Detect which cell encompasses the target text, then output its (X, Y) center coordinate. 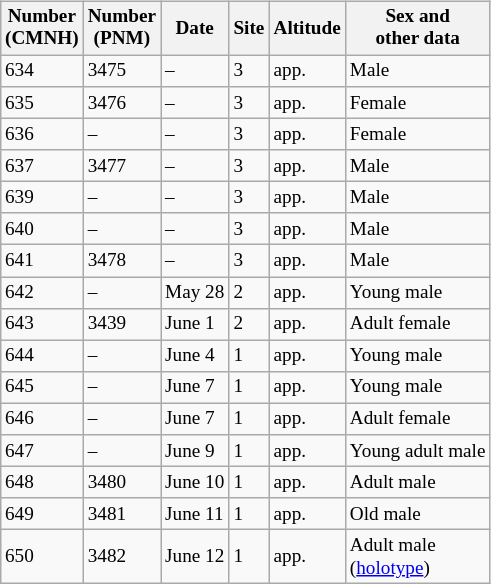
June 9 (195, 451)
643 (42, 324)
Number(CMNH) (42, 28)
Date (195, 28)
Sex andother data (418, 28)
3481 (122, 514)
Adult male (418, 482)
3478 (122, 261)
648 (42, 482)
Site (249, 28)
637 (42, 166)
June 4 (195, 356)
Altitude (307, 28)
3439 (122, 324)
641 (42, 261)
Number(PNM) (122, 28)
639 (42, 198)
June 1 (195, 324)
646 (42, 419)
Old male (418, 514)
June 11 (195, 514)
3477 (122, 166)
3482 (122, 557)
647 (42, 451)
640 (42, 229)
636 (42, 134)
Young adult male (418, 451)
645 (42, 387)
3475 (122, 71)
3480 (122, 482)
June 12 (195, 557)
May 28 (195, 293)
649 (42, 514)
642 (42, 293)
June 10 (195, 482)
634 (42, 71)
Adult male(holotype) (418, 557)
635 (42, 103)
644 (42, 356)
3476 (122, 103)
650 (42, 557)
